Scan for the cell matching the given text and deliver its (x, y) coordinate at center. 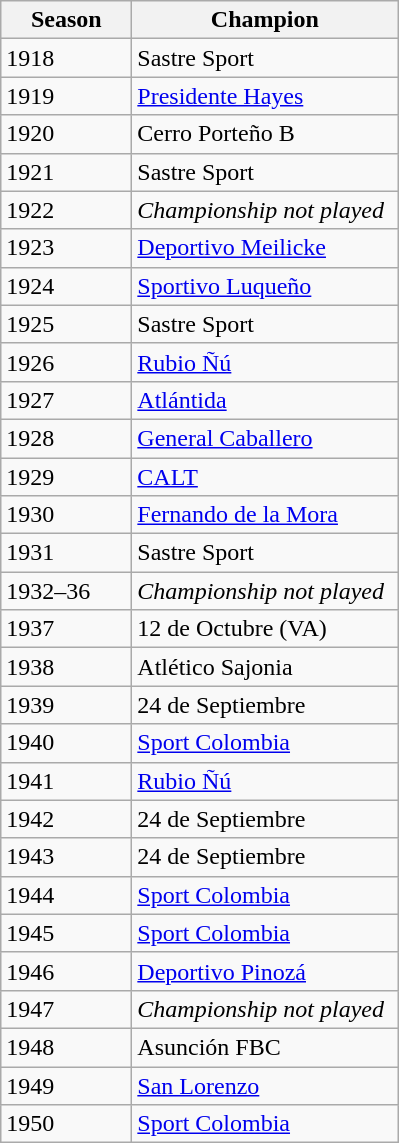
1943 (66, 857)
Cerro Porteño B (265, 134)
1918 (66, 58)
1947 (66, 1009)
1941 (66, 781)
Presidente Hayes (265, 96)
Champion (265, 20)
San Lorenzo (265, 1085)
General Caballero (265, 438)
1940 (66, 743)
1945 (66, 933)
Atlántida (265, 400)
1950 (66, 1124)
1931 (66, 553)
1927 (66, 400)
Deportivo Pinozá (265, 971)
1932–36 (66, 591)
Asunción FBC (265, 1047)
Atlético Sajonia (265, 667)
1924 (66, 286)
1922 (66, 210)
1949 (66, 1085)
Sportivo Luqueño (265, 286)
1948 (66, 1047)
1937 (66, 629)
1923 (66, 248)
1921 (66, 172)
1928 (66, 438)
CALT (265, 477)
1920 (66, 134)
1942 (66, 819)
Season (66, 20)
12 de Octubre (VA) (265, 629)
1946 (66, 971)
1925 (66, 324)
Fernando de la Mora (265, 515)
1938 (66, 667)
1930 (66, 515)
Deportivo Meilicke (265, 248)
1944 (66, 895)
1926 (66, 362)
1919 (66, 96)
1939 (66, 705)
1929 (66, 477)
